Scan for the cell matching the given text and deliver its (X, Y) coordinate at center. 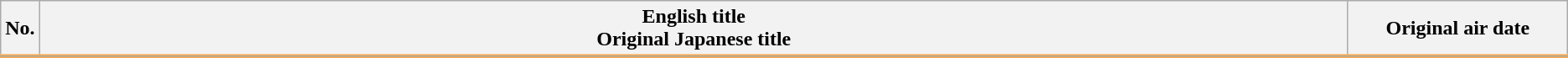
No. (20, 29)
Original air date (1457, 29)
English title Original Japanese title (694, 29)
